Return the [x, y] coordinate for the center point of the cell that contains the specified text.  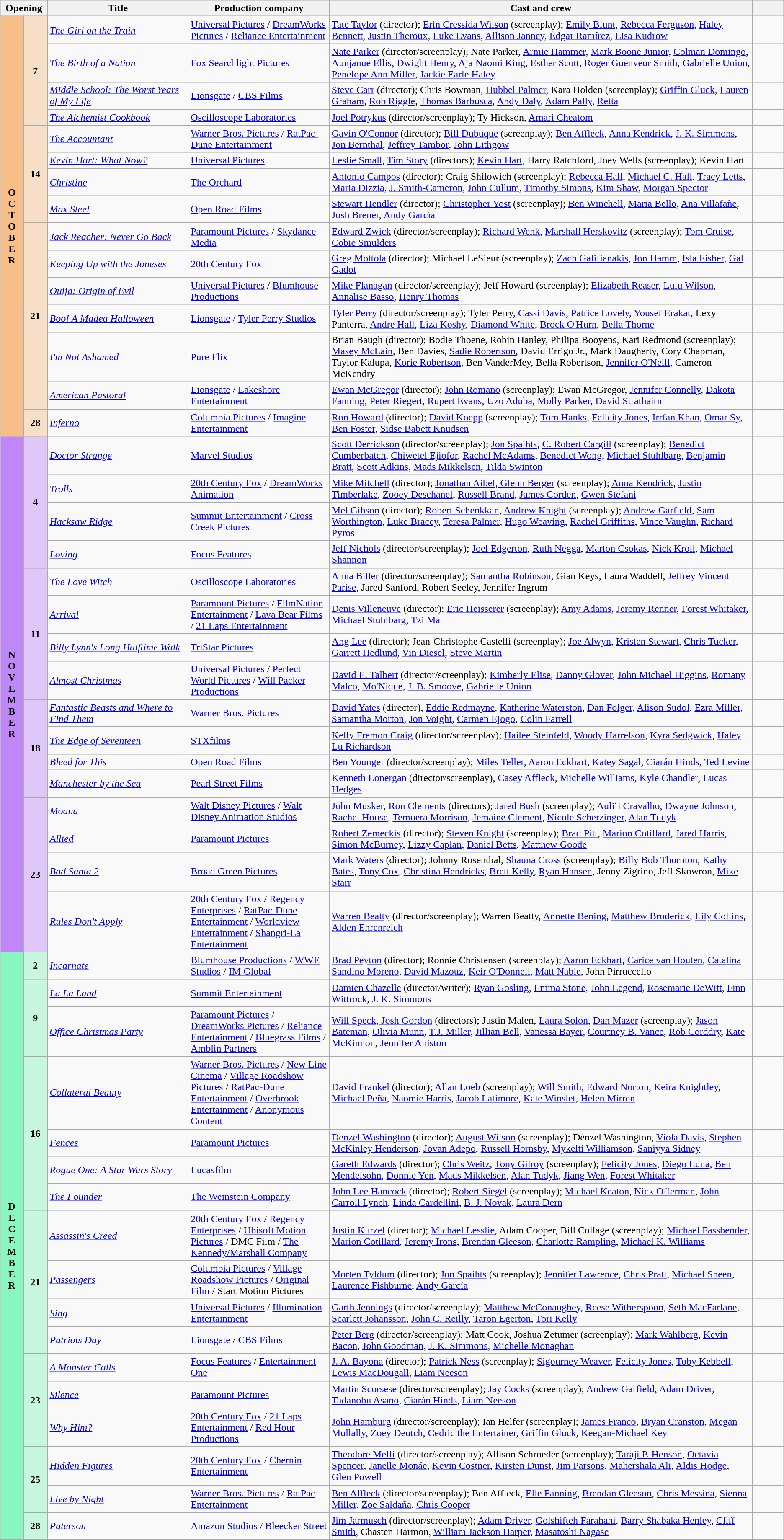
Edward Zwick (director/screenplay); Richard Wenk, Marshall Herskovitz (screenplay); Tom Cruise, Cobie Smulders [541, 236]
Allied [118, 838]
Collateral Beauty [118, 1092]
Warren Beatty (director/screenplay); Warren Beatty, Annette Bening, Matthew Broderick, Lily Collins, Alden Ehrenreich [541, 921]
14 [35, 174]
Damien Chazelle (director/writer); Ryan Gosling, Emma Stone, John Legend, Rosemarie DeWitt, Finn Wittrock, J. K. Simmons [541, 993]
20th Century Fox / Chernin Entertainment [259, 1466]
Live by Night [118, 1499]
The Alchemist Cookbook [118, 117]
Bad Santa 2 [118, 872]
Jeff Nichols (director/screenplay); Joel Edgerton, Ruth Negga, Marton Csokas, Nick Kroll, Michael Shannon [541, 555]
The Love Witch [118, 581]
Fox Searchlight Pictures [259, 63]
Columbia Pictures / Imagine Entertainment [259, 423]
Sing [118, 1313]
Billy Lynn's Long Halftime Walk [118, 647]
Ben Younger (director/screenplay); Miles Teller, Aaron Eckhart, Katey Sagal, Ciarán Hinds, Ted Levine [541, 762]
Marvel Studios [259, 456]
Paterson [118, 1526]
Leslie Small, Tim Story (directors); Kevin Hart, Harry Ratchford, Joey Wells (screenplay); Kevin Hart [541, 160]
Gavin O'Connor (director); Bill Dubuque (screenplay); Ben Affleck, Anna Kendrick, J. K. Simmons, Jon Bernthal, Jeffrey Tambor, John Lithgow [541, 139]
Focus Features [259, 555]
The Accountant [118, 139]
Silence [118, 1395]
Pearl Street Films [259, 783]
Focus Features / Entertainment One [259, 1367]
Walt Disney Pictures / Walt Disney Animation Studios [259, 812]
Peter Berg (director/screenplay); Matt Cook, Joshua Zetumer (screenplay); Mark Wahlberg, Kevin Bacon, John Goodman, J. K. Simmons, Michelle Monaghan [541, 1340]
Ang Lee (director); Jean-Christophe Castelli (screenplay); Joe Alwyn, Kristen Stewart, Chris Tucker, Garrett Hedlund, Vin Diesel, Steve Martin [541, 647]
20th Century Fox / DreamWorks Animation [259, 488]
Lionsgate / Lakeshore Entertainment [259, 395]
Warner Bros. Pictures / RatPac Entertainment [259, 1499]
Bleed for This [118, 762]
20th Century Fox [259, 264]
2 [35, 966]
Mike Flanagan (director/screenplay); Jeff Howard (screenplay); Elizabeth Reaser, Lulu Wilson, Annalise Basso, Henry Thomas [541, 291]
Morten Tyldum (director); Jon Spaihts (screenplay); Jennifer Lawrence, Chris Pratt, Michael Sheen, Laurence Fishburne, Andy García [541, 1280]
I'm Not Ashamed [118, 357]
Manchester by the Sea [118, 783]
Rules Don't Apply [118, 921]
Passengers [118, 1280]
La La Land [118, 993]
Moana [118, 812]
TriStar Pictures [259, 647]
Blumhouse Productions / WWE Studios / IM Global [259, 966]
Fences [118, 1143]
OCTOBER [12, 226]
Kenneth Lonergan (director/screenplay), Casey Affleck, Michelle Williams, Kyle Chandler, Lucas Hedges [541, 783]
Summit Entertainment / Cross Creek Pictures [259, 521]
20th Century Fox / 21 Laps Entertainment / Red Hour Productions [259, 1427]
American Pastoral [118, 395]
NOVEMBER [12, 694]
The Founder [118, 1197]
Patriots Day [118, 1340]
Joel Potrykus (director/screenplay); Ty Hickson, Amari Cheatom [541, 117]
Pure Flix [259, 357]
20th Century Fox / Regency Enterprises / RatPac-Dune Entertainment / Worldview Entertainment / Shangri-La Entertainment [259, 921]
Amazon Studios / Bleecker Street [259, 1526]
Stewart Hendler (director); Christopher Yost (screenplay); Ben Winchell, Maria Bello, Ana Villafañe, Josh Brener, Andy García [541, 209]
David E. Talbert (director/screenplay); Kimberly Elise, Danny Glover, John Michael Higgins, Romany Malco, Mo'Nique, J. B. Smoove, Gabrielle Union [541, 680]
Warner Bros. Pictures / New Line Cinema / Village Roadshow Pictures / RatPac-Dune Entertainment / Overbrook Entertainment / Anonymous Content [259, 1092]
Universal Pictures / Perfect World Pictures / Will Packer Productions [259, 680]
Columbia Pictures / Village Roadshow Pictures / Original Film / Start Motion Pictures [259, 1280]
STXfilms [259, 740]
Universal Pictures / DreamWorks Pictures / Reliance Entertainment [259, 30]
Lionsgate / Tyler Perry Studios [259, 318]
16 [35, 1133]
The Edge of Seventeen [118, 740]
Lucasfilm [259, 1170]
Warner Bros. Pictures / RatPac-Dune Entertainment [259, 139]
Keeping Up with the Joneses [118, 264]
Paramount Pictures / Skydance Media [259, 236]
Ouija: Origin of Evil [118, 291]
Martin Scorsese (director/screenplay); Jay Cocks (screenplay); Andrew Garfield, Adam Driver, Tadanobu Asano, Ciarán Hinds, Liam Neeson [541, 1395]
Kevin Hart: What Now? [118, 160]
Rogue One: A Star Wars Story [118, 1170]
Boo! A Madea Halloween [118, 318]
25 [35, 1479]
A Monster Calls [118, 1367]
Greg Mottola (director); Michael LeSieur (screenplay); Zach Galifianakis, Jon Hamm, Isla Fisher, Gal Gadot [541, 264]
Incarnate [118, 966]
Ben Affleck (director/screenplay); Ben Affleck, Elle Fanning, Brendan Gleeson, Chris Messina, Sienna Miller, Zoe Saldaña, Chris Cooper [541, 1499]
Paramount Pictures / DreamWorks Pictures / Reliance Entertainment / Bluegrass Films / Amblin Partners [259, 1031]
Assassin's Creed [118, 1236]
Title [118, 8]
4 [35, 502]
The Orchard [259, 182]
7 [35, 71]
Universal Pictures [259, 160]
Fantastic Beasts and Where to Find Them [118, 713]
Hacksaw Ridge [118, 521]
Trolls [118, 488]
Opening [24, 8]
18 [35, 748]
J. A. Bayona (director); Patrick Ness (screenplay); Sigourney Weaver, Felicity Jones, Toby Kebbell, Lewis MacDougall, Liam Neeson [541, 1367]
Cast and crew [541, 8]
20th Century Fox / Regency Enterprises / Ubisoft Motion Pictures / DMC Film / The Kennedy/Marshall Company [259, 1236]
Kelly Fremon Craig (director/screenplay); Hailee Steinfeld, Woody Harrelson, Kyra Sedgwick, Haley Lu Richardson [541, 740]
The Girl on the Train [118, 30]
Jack Reacher: Never Go Back [118, 236]
Universal Pictures / Illumination Entertainment [259, 1313]
Loving [118, 555]
Anna Biller (director/screenplay); Samantha Robinson, Gian Keys, Laura Waddell, Jeffrey Vincent Parise, Jared Sanford, Robert Seeley, Jennifer Ingrum [541, 581]
Doctor Strange [118, 456]
Production company [259, 8]
Arrival [118, 614]
Max Steel [118, 209]
Ron Howard (director); David Koepp (screenplay); Tom Hanks, Felicity Jones, Irrfan Khan, Omar Sy, Ben Foster, Sidse Babett Knudsen [541, 423]
Office Christmas Party [118, 1031]
Why Him? [118, 1427]
11 [35, 634]
Paramount Pictures / FilmNation Entertainment / Lava Bear Films / 21 Laps Entertainment [259, 614]
9 [35, 1018]
The Weinstein Company [259, 1197]
Hidden Figures [118, 1466]
The Birth of a Nation [118, 63]
Denis Villeneuve (director); Eric Heisserer (screenplay); Amy Adams, Jeremy Renner, Forest Whitaker, Michael Stuhlbarg, Tzi Ma [541, 614]
Summit Entertainment [259, 993]
DECEMBER [12, 1246]
Almost Christmas [118, 680]
Warner Bros. Pictures [259, 713]
Inferno [118, 423]
Christine [118, 182]
Middle School: The Worst Years of My Life [118, 95]
John Lee Hancock (director); Robert Siegel (screenplay); Michael Keaton, Nick Offerman, John Carroll Lynch, Linda Cardellini, B. J. Novak, Laura Dern [541, 1197]
Broad Green Pictures [259, 872]
Universal Pictures / Blumhouse Productions [259, 291]
